Extract the (x, y) coordinate from the center of the cell holding the provided text.  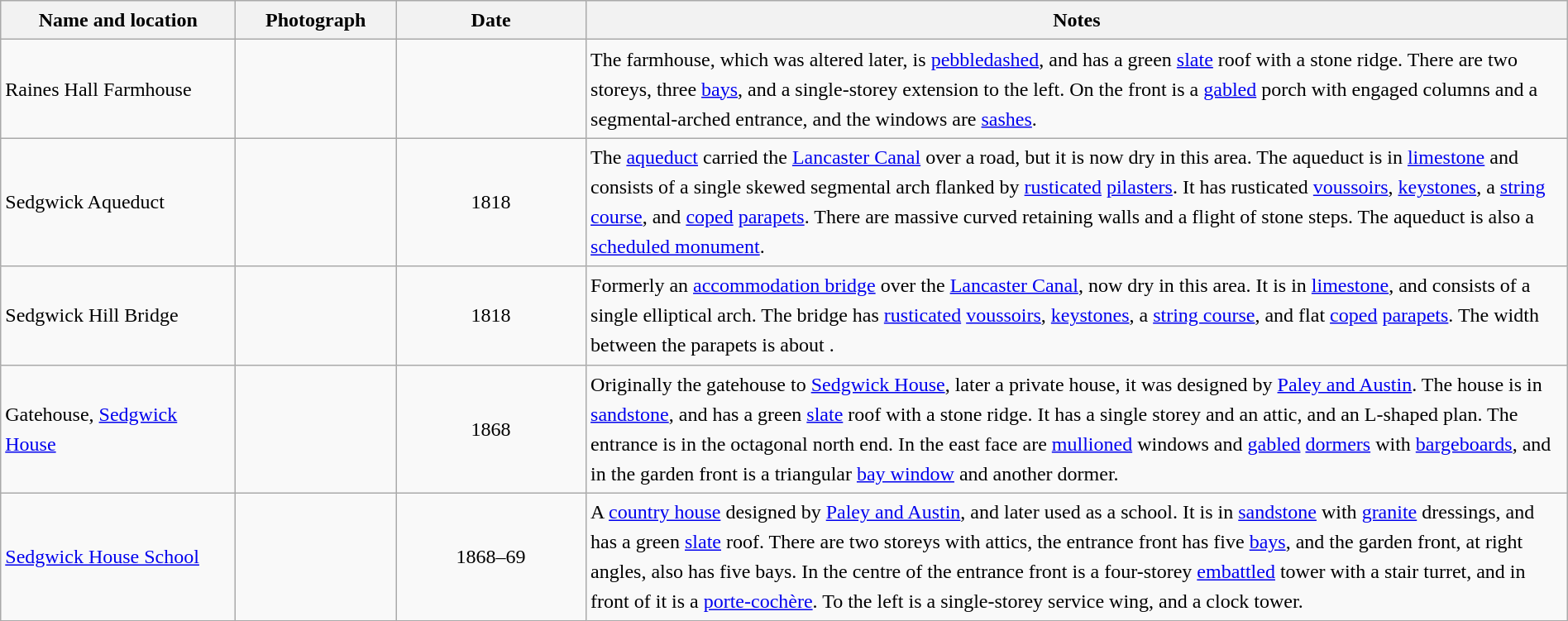
Sedgwick House School (118, 557)
Gatehouse, Sedgwick House (118, 428)
Name and location (118, 20)
1868–69 (491, 557)
Raines Hall Farmhouse (118, 89)
Sedgwick Aqueduct (118, 202)
Photograph (316, 20)
Date (491, 20)
Notes (1077, 20)
Sedgwick Hill Bridge (118, 316)
1868 (491, 428)
